For the text-containing cell, return its midpoint in (x, y) coordinate format. 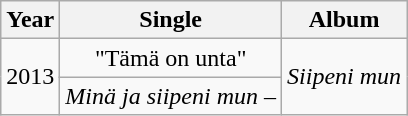
Year (30, 20)
2013 (30, 77)
Single (171, 20)
Siipeni mun (344, 77)
Minä ja siipeni mun – (171, 96)
Album (344, 20)
"Tämä on unta" (171, 58)
